Pinpoint the cell where the given text exists, returning its (X, Y) midpoint coordinate. 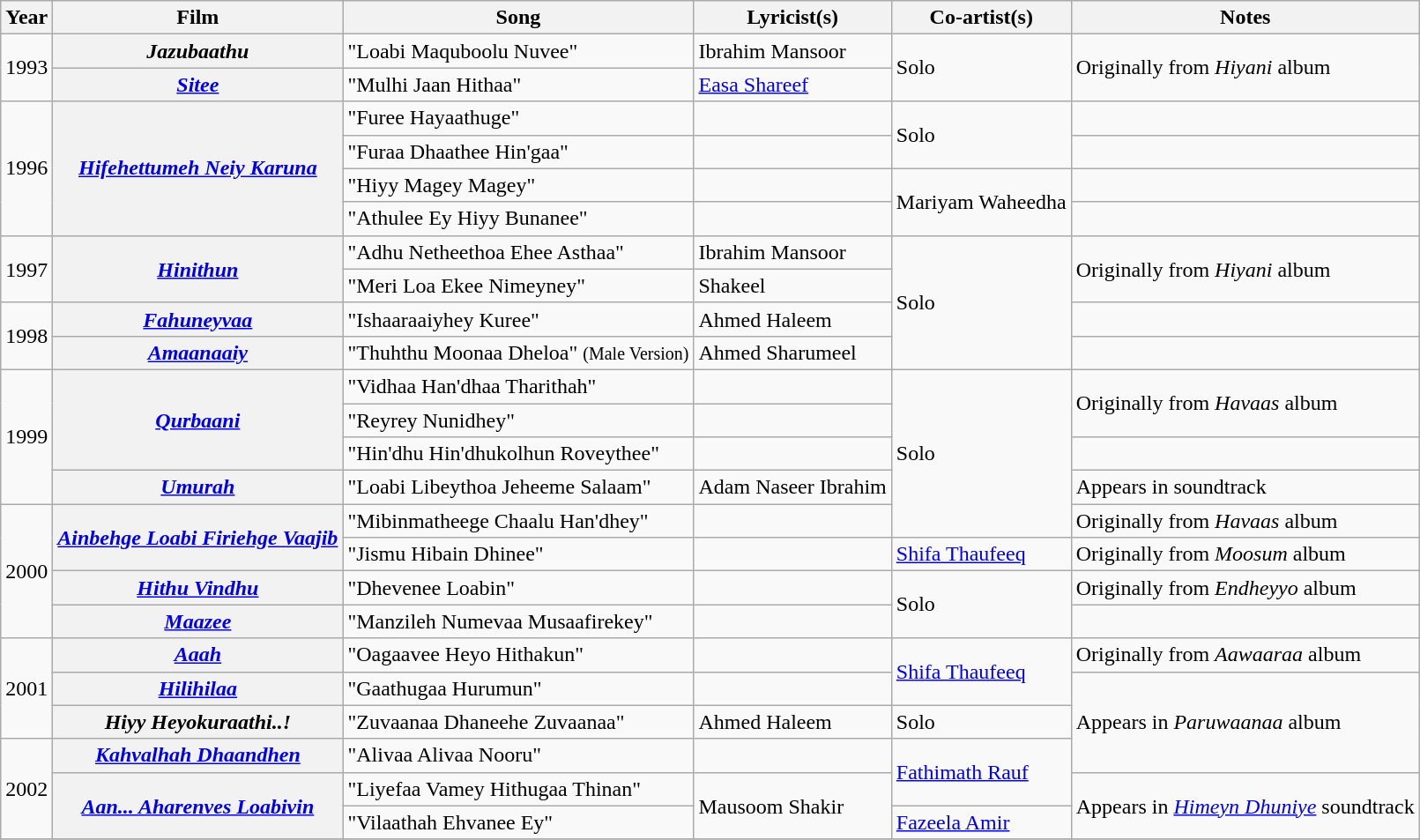
"Thuhthu Moonaa Dheloa" (Male Version) (518, 353)
Qurbaani (197, 420)
Hiyy Heyokuraathi..! (197, 722)
Aaah (197, 655)
Year (26, 18)
Easa Shareef (792, 85)
"Meri Loa Ekee Nimeyney" (518, 286)
"Vilaathah Ehvanee Ey" (518, 822)
"Manzileh Numevaa Musaafirekey" (518, 621)
Hithu Vindhu (197, 588)
"Loabi Libeythoa Jeheeme Salaam" (518, 487)
Co-artist(s) (981, 18)
Aan... Aharenves Loabivin (197, 806)
Mariyam Waheedha (981, 202)
"Liyefaa Vamey Hithugaa Thinan" (518, 789)
Mausoom Shakir (792, 806)
1998 (26, 336)
"Dhevenee Loabin" (518, 588)
Originally from Aawaaraa album (1245, 655)
Ahmed Sharumeel (792, 353)
2000 (26, 571)
"Ishaaraaiyhey Kuree" (518, 319)
"Alivaa Alivaa Nooru" (518, 755)
Appears in Paruwaanaa album (1245, 722)
"Mibinmatheege Chaalu Han'dhey" (518, 521)
Notes (1245, 18)
"Reyrey Nunidhey" (518, 420)
"Mulhi Jaan Hithaa" (518, 85)
"Furee Hayaathuge" (518, 118)
Hifehettumeh Neiy Karuna (197, 168)
Lyricist(s) (792, 18)
Maazee (197, 621)
Adam Naseer Ibrahim (792, 487)
Fahuneyvaa (197, 319)
"Oagaavee Heyo Hithakun" (518, 655)
Sitee (197, 85)
"Athulee Ey Hiyy Bunanee" (518, 219)
1999 (26, 436)
"Zuvaanaa Dhaneehe Zuvaanaa" (518, 722)
2002 (26, 789)
1996 (26, 168)
Ainbehge Loabi Firiehge Vaajib (197, 538)
Fazeela Amir (981, 822)
Shakeel (792, 286)
"Furaa Dhaathee Hin'gaa" (518, 152)
"Adhu Netheethoa Ehee Asthaa" (518, 252)
Fathimath Rauf (981, 772)
Umurah (197, 487)
Appears in soundtrack (1245, 487)
Song (518, 18)
Originally from Endheyyo album (1245, 588)
2001 (26, 688)
1993 (26, 68)
1997 (26, 269)
"Gaathugaa Hurumun" (518, 688)
"Loabi Maquboolu Nuvee" (518, 51)
"Hiyy Magey Magey" (518, 185)
Kahvalhah Dhaandhen (197, 755)
Hinithun (197, 269)
Appears in Himeyn Dhuniye soundtrack (1245, 806)
Originally from Moosum album (1245, 554)
"Jismu Hibain Dhinee" (518, 554)
Hilihilaa (197, 688)
Amaanaaiy (197, 353)
"Vidhaa Han'dhaa Tharithah" (518, 386)
Jazubaathu (197, 51)
Film (197, 18)
"Hin'dhu Hin'dhukolhun Roveythee" (518, 454)
